Return [X, Y] of the center of cell containing provided text 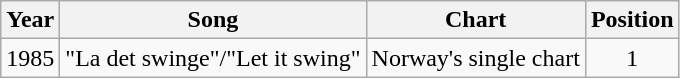
Position [632, 20]
Chart [476, 20]
Song [213, 20]
1985 [30, 58]
Norway's single chart [476, 58]
"La det swinge"/"Let it swing" [213, 58]
1 [632, 58]
Year [30, 20]
